Search for the cell housing the specified text and yield its [X, Y] center coordinate. 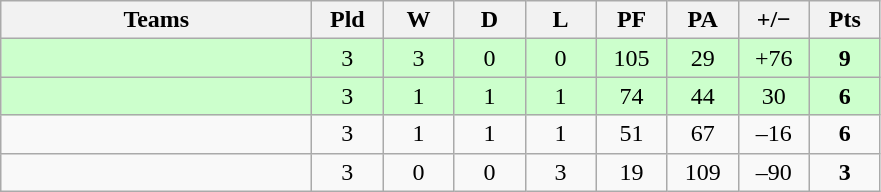
109 [702, 172]
Pts [844, 20]
–16 [774, 134]
29 [702, 58]
Pld [348, 20]
9 [844, 58]
+76 [774, 58]
L [560, 20]
D [490, 20]
+/− [774, 20]
–90 [774, 172]
44 [702, 96]
PA [702, 20]
W [418, 20]
30 [774, 96]
PF [632, 20]
19 [632, 172]
51 [632, 134]
105 [632, 58]
74 [632, 96]
Teams [156, 20]
67 [702, 134]
